Scan for the cell matching the given text and deliver its [x, y] coordinate at center. 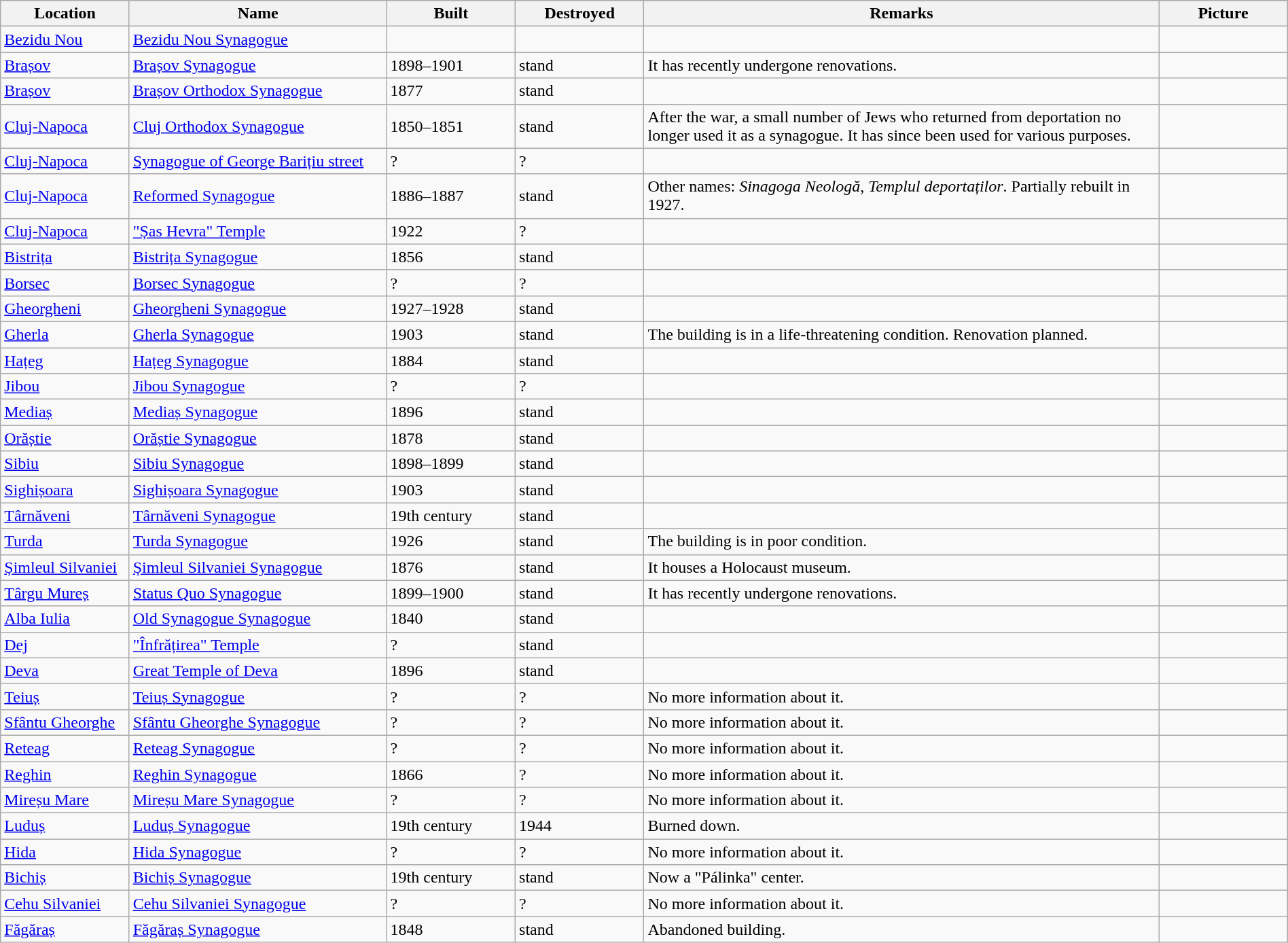
Cluj Orthodox Synagogue [258, 126]
Sighișoara Synagogue [258, 490]
1884 [451, 361]
Sibiu [65, 464]
1848 [451, 929]
"Șas Hevra" Temple [258, 231]
Jibou Synagogue [258, 387]
Reteag [65, 748]
Bistrița Synagogue [258, 257]
Reghin Synagogue [258, 774]
The building is in a life-threatening condition. Renovation planned. [901, 334]
Bezidu Nou [65, 39]
1944 [580, 826]
Turda Synagogue [258, 541]
Great Temple of Deva [258, 671]
1926 [451, 541]
1899–1900 [451, 593]
Făgăraș Synagogue [258, 929]
Sfântu Gheorghe Synagogue [258, 722]
Borsec Synagogue [258, 283]
Mediaș [65, 412]
Hida [65, 852]
1850–1851 [451, 126]
Destroyed [580, 14]
Other names: Sinagoga Neologă, Templul deportaților. Partially rebuilt in 1927. [901, 196]
Luduș Synagogue [258, 826]
Reteag Synagogue [258, 748]
Hațeg [65, 361]
Gheorgheni [65, 308]
Sfântu Gheorghe [65, 722]
Bistrița [65, 257]
Turda [65, 541]
1866 [451, 774]
Reghin [65, 774]
Hațeg Synagogue [258, 361]
Hida Synagogue [258, 852]
Remarks [901, 14]
Bichiș [65, 878]
Mediaș Synagogue [258, 412]
Abandoned building. [901, 929]
Status Quo Synagogue [258, 593]
1898–1901 [451, 65]
Brașov Synagogue [258, 65]
Cehu Silvaniei Synagogue [258, 904]
Alba Iulia [65, 619]
1927–1928 [451, 308]
Șimleul Silvaniei Synagogue [258, 567]
Built [451, 14]
Now a "Pálinka" center. [901, 878]
Gherla Synagogue [258, 334]
Dej [65, 645]
Cehu Silvaniei [65, 904]
Orăștie Synagogue [258, 438]
Mireșu Mare [65, 800]
Târnăveni [65, 516]
The building is in poor condition. [901, 541]
It houses a Holocaust museum. [901, 567]
1922 [451, 231]
1876 [451, 567]
Făgăraș [65, 929]
1840 [451, 619]
Location [65, 14]
1898–1899 [451, 464]
Luduș [65, 826]
Sighișoara [65, 490]
Deva [65, 671]
1886–1887 [451, 196]
1877 [451, 91]
Teiuș Synagogue [258, 696]
Jibou [65, 387]
Burned down. [901, 826]
Târgu Mureș [65, 593]
Sibiu Synagogue [258, 464]
Brașov Orthodox Synagogue [258, 91]
Gherla [65, 334]
Borsec [65, 283]
Mireșu Mare Synagogue [258, 800]
Reformed Synagogue [258, 196]
Gheorgheni Synagogue [258, 308]
1878 [451, 438]
Bichiș Synagogue [258, 878]
After the war, a small number of Jews who returned from deportation no longer used it as a synagogue. It has since been used for various purposes. [901, 126]
"Înfrățirea" Temple [258, 645]
Târnăveni Synagogue [258, 516]
Name [258, 14]
Picture [1223, 14]
Bezidu Nou Synagogue [258, 39]
Teiuș [65, 696]
Șimleul Silvaniei [65, 567]
Synagogue of George Barițiu street [258, 161]
Old Synagogue Synagogue [258, 619]
Orăștie [65, 438]
1856 [451, 257]
